Scan for the cell matching the given text and deliver its (X, Y) coordinate at center. 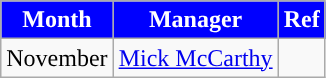
November (57, 58)
Ref (302, 20)
Mick McCarthy (196, 58)
Month (57, 20)
Manager (196, 20)
